Search for the cell housing the specified text and yield its [X, Y] center coordinate. 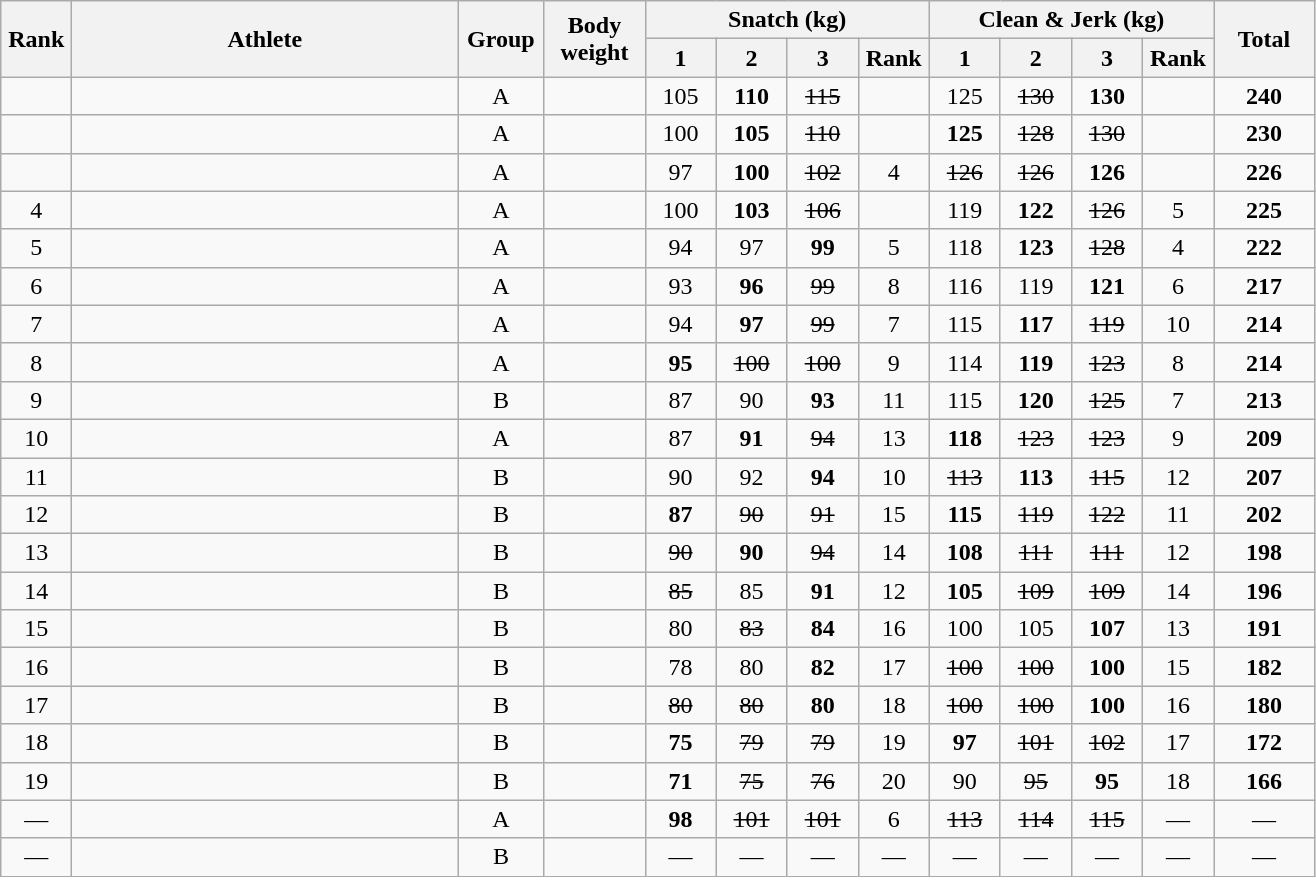
198 [1264, 553]
240 [1264, 96]
209 [1264, 438]
213 [1264, 400]
222 [1264, 248]
225 [1264, 210]
191 [1264, 629]
180 [1264, 705]
230 [1264, 134]
202 [1264, 515]
92 [752, 477]
182 [1264, 667]
103 [752, 210]
71 [680, 781]
116 [964, 286]
Athlete [265, 39]
226 [1264, 172]
96 [752, 286]
Clean & Jerk (kg) [1071, 20]
Snatch (kg) [787, 20]
84 [822, 629]
166 [1264, 781]
20 [894, 781]
78 [680, 667]
207 [1264, 477]
117 [1036, 324]
Group [501, 39]
Total [1264, 39]
82 [822, 667]
121 [1106, 286]
Body weight [594, 39]
172 [1264, 743]
196 [1264, 591]
107 [1106, 629]
106 [822, 210]
76 [822, 781]
120 [1036, 400]
83 [752, 629]
98 [680, 819]
217 [1264, 286]
108 [964, 553]
